Pinpoint the cell where the given text exists, returning its [x, y] midpoint coordinate. 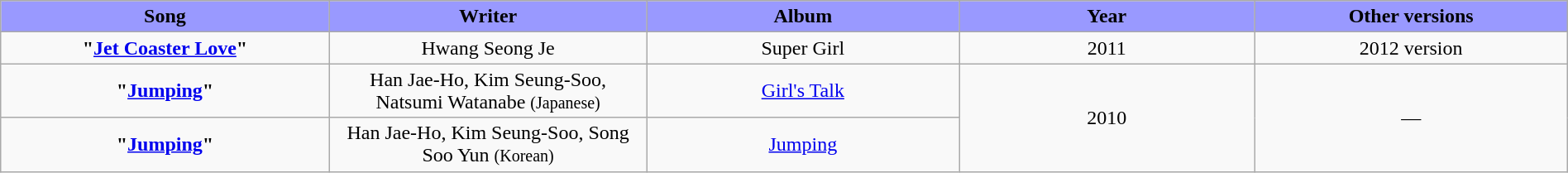
2012 version [1411, 48]
Han Jae-Ho, Kim Seung-Soo, Song Soo Yun (Korean) [488, 144]
2010 [1107, 118]
Song [165, 17]
Super Girl [802, 48]
Other versions [1411, 17]
— [1411, 118]
"Jet Coaster Love" [165, 48]
2011 [1107, 48]
Han Jae-Ho, Kim Seung-Soo, Natsumi Watanabe (Japanese) [488, 91]
Jumping [802, 144]
Girl's Talk [802, 91]
Year [1107, 17]
Writer [488, 17]
Album [802, 17]
Hwang Seong Je [488, 48]
